Find where the given text appears and provide that cell's center as (X, Y) coordinate. 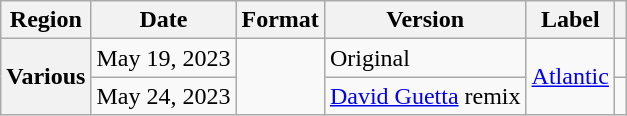
Original (425, 58)
Version (425, 20)
Label (570, 20)
Various (46, 77)
David Guetta remix (425, 96)
May 24, 2023 (164, 96)
May 19, 2023 (164, 58)
Format (280, 20)
Atlantic (570, 77)
Region (46, 20)
Date (164, 20)
